Pinpoint the cell where the given text exists, returning its (X, Y) midpoint coordinate. 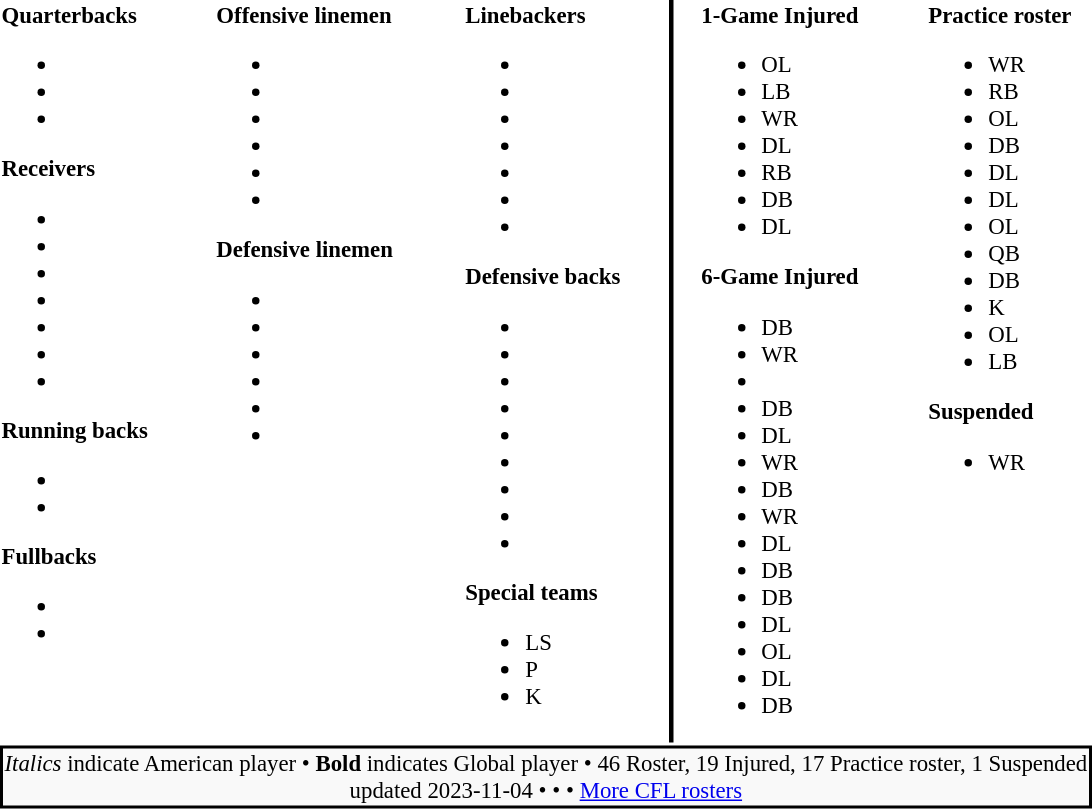
QuarterbacksReceiversRunning backsFullbacks (84, 371)
Practice roster WR RB OL DB DL DL OL QB DB K OL LBSuspended WR (1010, 371)
1-Game Injured OL LB WR DL RB DB DL6-Game Injured DB WR DB DL WR DB WR DL DB DB DL OL DL DB (790, 371)
LinebackersDefensive backsSpecial teams LS P K (553, 371)
Offensive linemenDefensive linemen (316, 371)
